From the cell containing the given text, extract its center point as [x, y] coordinate. 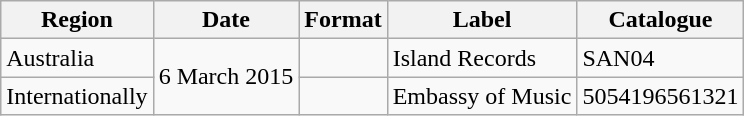
Region [77, 20]
Australia [77, 58]
Catalogue [660, 20]
Embassy of Music [482, 96]
Internationally [77, 96]
Date [226, 20]
SAN04 [660, 58]
Format [343, 20]
Island Records [482, 58]
6 March 2015 [226, 77]
Label [482, 20]
5054196561321 [660, 96]
